Provide the [x, y] coordinate of the cell's center where the given text is located.  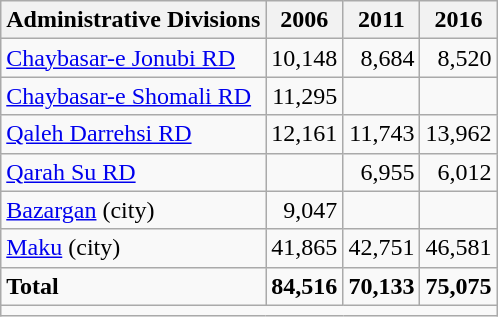
10,148 [304, 58]
Administrative Divisions [134, 20]
Chaybasar-e Shomali RD [134, 96]
Qarah Su RD [134, 172]
75,075 [458, 286]
Maku (city) [134, 248]
11,295 [304, 96]
Chaybasar-e Jonubi RD [134, 58]
12,161 [304, 134]
Total [134, 286]
9,047 [304, 210]
8,520 [458, 58]
13,962 [458, 134]
2016 [458, 20]
6,955 [382, 172]
84,516 [304, 286]
8,684 [382, 58]
46,581 [458, 248]
70,133 [382, 286]
2011 [382, 20]
11,743 [382, 134]
42,751 [382, 248]
Bazargan (city) [134, 210]
Qaleh Darrehsi RD [134, 134]
2006 [304, 20]
41,865 [304, 248]
6,012 [458, 172]
